Detect which cell encompasses the target text, then output its [X, Y] center coordinate. 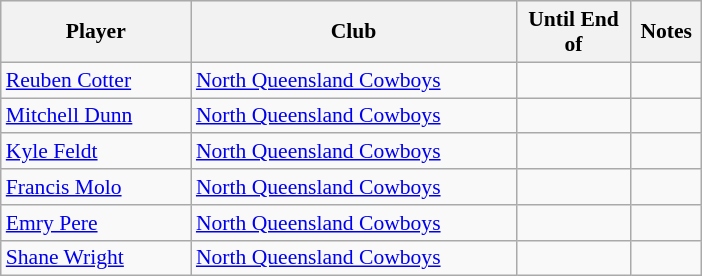
Notes [666, 32]
Emry Pere [96, 223]
Player [96, 32]
Francis Molo [96, 187]
Reuben Cotter [96, 80]
Club [354, 32]
Shane Wright [96, 258]
Until End of [574, 32]
Mitchell Dunn [96, 116]
Kyle Feldt [96, 152]
